Output the [x, y] coordinate of the center of the cell containing the given text.  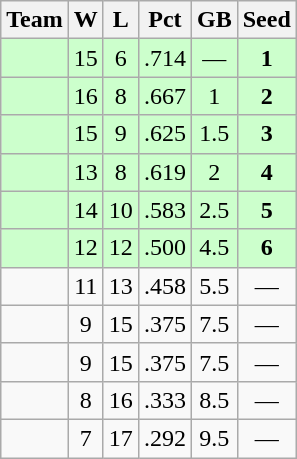
.667 [164, 96]
.333 [164, 400]
Pct [164, 20]
4.5 [214, 248]
.292 [164, 438]
.500 [164, 248]
W [86, 20]
.583 [164, 210]
14 [86, 210]
GB [214, 20]
.625 [164, 134]
1.5 [214, 134]
8.5 [214, 400]
L [120, 20]
9.5 [214, 438]
11 [86, 286]
5.5 [214, 286]
.619 [164, 172]
2.5 [214, 210]
5 [266, 210]
3 [266, 134]
.714 [164, 58]
.458 [164, 286]
10 [120, 210]
17 [120, 438]
4 [266, 172]
7 [86, 438]
Seed [266, 20]
Team [35, 20]
